Output the [X, Y] coordinate of the center of the cell containing the given text.  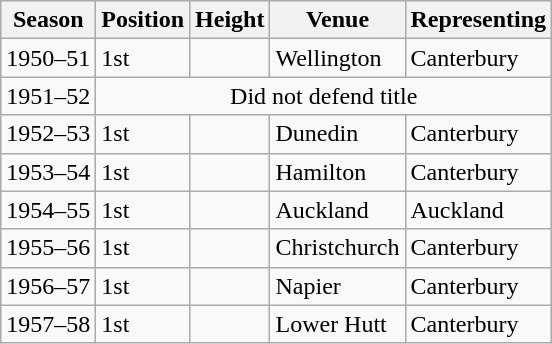
1957–58 [48, 324]
Height [230, 20]
Season [48, 20]
1952–53 [48, 134]
1950–51 [48, 58]
Did not defend title [324, 96]
Hamilton [338, 172]
1956–57 [48, 286]
Dunedin [338, 134]
1955–56 [48, 248]
Napier [338, 286]
Position [143, 20]
Christchurch [338, 248]
Venue [338, 20]
Representing [478, 20]
Wellington [338, 58]
1953–54 [48, 172]
1951–52 [48, 96]
Lower Hutt [338, 324]
1954–55 [48, 210]
